Return the (x, y) coordinate for the center point of the cell that contains the specified text.  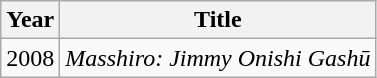
Year (30, 20)
Title (218, 20)
2008 (30, 58)
Masshiro: Jimmy Onishi Gashū (218, 58)
